From the cell containing the given text, extract its center point as (x, y) coordinate. 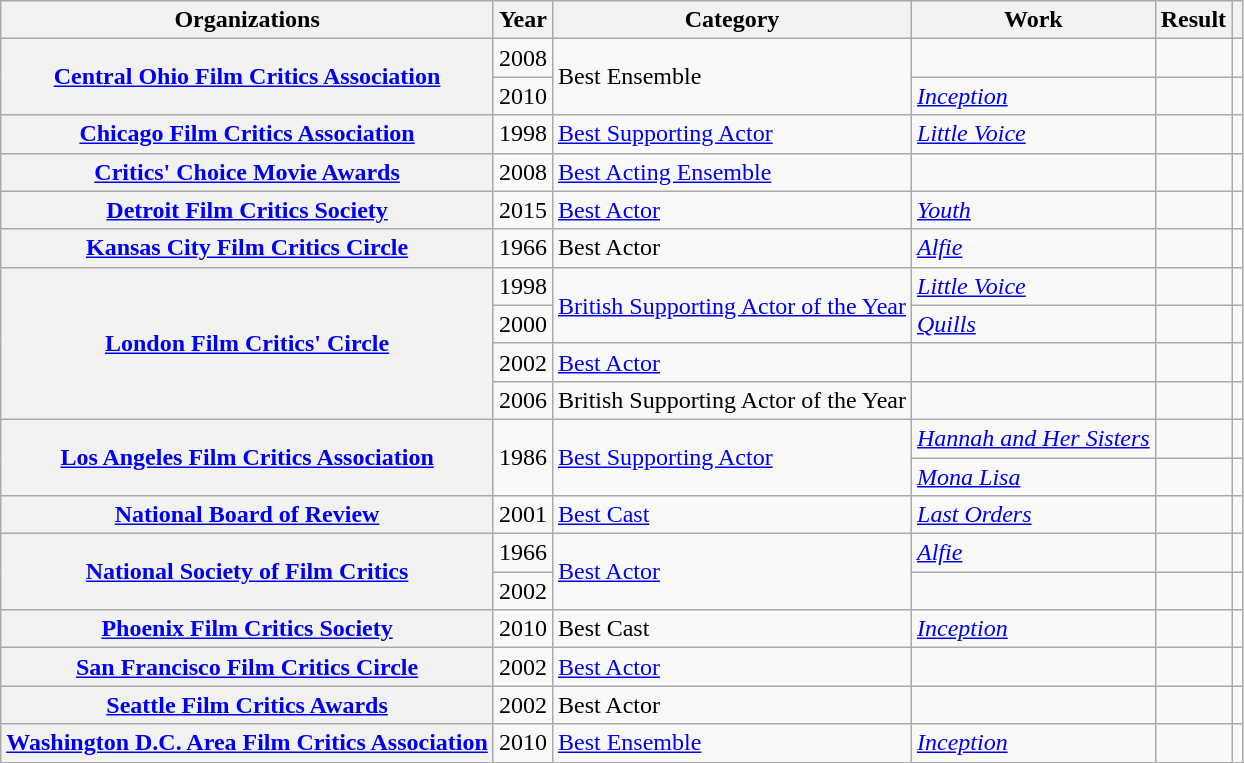
1986 (522, 457)
2015 (522, 210)
London Film Critics' Circle (248, 343)
Hannah and Her Sisters (1034, 438)
2000 (522, 324)
Washington D.C. Area Film Critics Association (248, 743)
Kansas City Film Critics Circle (248, 248)
Mona Lisa (1034, 477)
Year (522, 20)
Work (1034, 20)
Critics' Choice Movie Awards (248, 172)
2006 (522, 400)
Youth (1034, 210)
Result (1193, 20)
Best Acting Ensemble (732, 172)
Los Angeles Film Critics Association (248, 457)
Last Orders (1034, 515)
2001 (522, 515)
Seattle Film Critics Awards (248, 705)
San Francisco Film Critics Circle (248, 667)
Category (732, 20)
Organizations (248, 20)
National Society of Film Critics (248, 572)
Phoenix Film Critics Society (248, 629)
Detroit Film Critics Society (248, 210)
Chicago Film Critics Association (248, 134)
Central Ohio Film Critics Association (248, 77)
Quills (1034, 324)
National Board of Review (248, 515)
